For the text-containing cell, return its midpoint in (x, y) coordinate format. 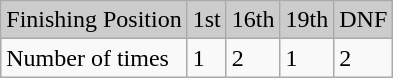
DNF (364, 20)
1st (206, 20)
19th (307, 20)
Number of times (94, 58)
16th (253, 20)
Finishing Position (94, 20)
